For the text-containing cell, return its midpoint in (x, y) coordinate format. 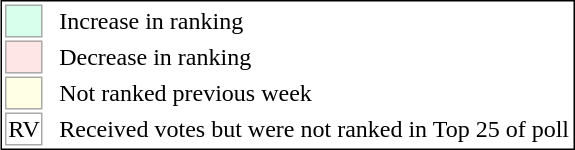
Received votes but were not ranked in Top 25 of poll (314, 128)
Not ranked previous week (314, 92)
Increase in ranking (314, 20)
Decrease in ranking (314, 56)
RV (24, 128)
